Identify which cell holds the provided text, then report its [X, Y] central coordinate. 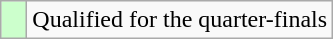
Qualified for the quarter-finals [180, 20]
